Identify which cell holds the provided text, then report its [x, y] central coordinate. 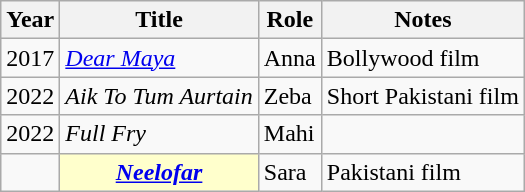
Pakistani film [422, 172]
2017 [30, 58]
Anna [290, 58]
Sara [290, 172]
Mahi [290, 134]
Title [159, 20]
Notes [422, 20]
Zeba [290, 96]
Dear Maya [159, 58]
Full Fry [159, 134]
Neelofar [159, 172]
Aik To Tum Aurtain [159, 96]
Short Pakistani film [422, 96]
Bollywood film [422, 58]
Role [290, 20]
Year [30, 20]
